Locate the cell with the specified text and output its [x, y] center coordinate. 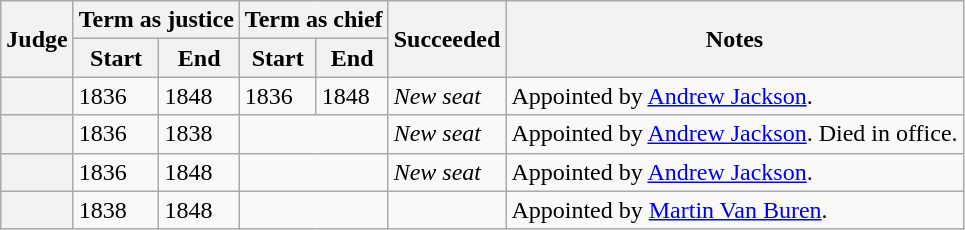
Term as justice [156, 20]
Succeeded [447, 39]
Appointed by Martin Van Buren. [734, 210]
Appointed by Andrew Jackson. Died in office. [734, 134]
Notes [734, 39]
Term as chief [314, 20]
Judge [37, 39]
